Capture the cell that displays the provided text and extract its (X, Y) central coordinate. 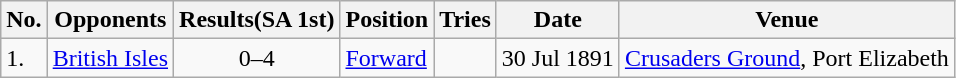
Date (558, 20)
Position (387, 20)
30 Jul 1891 (558, 58)
Opponents (110, 20)
Venue (786, 20)
British Isles (110, 58)
1. (24, 58)
Results(SA 1st) (257, 20)
Crusaders Ground, Port Elizabeth (786, 58)
Tries (466, 20)
0–4 (257, 58)
Forward (387, 58)
No. (24, 20)
